Capture the cell that displays the provided text and extract its (x, y) central coordinate. 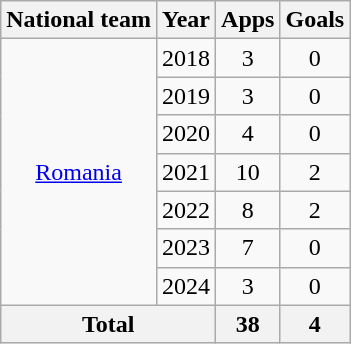
2020 (186, 134)
Romania (79, 172)
Total (108, 324)
8 (248, 210)
2018 (186, 58)
2022 (186, 210)
2019 (186, 96)
Apps (248, 20)
7 (248, 248)
2024 (186, 286)
2023 (186, 248)
Goals (315, 20)
Year (186, 20)
38 (248, 324)
National team (79, 20)
10 (248, 172)
2021 (186, 172)
